Identify which cell holds the provided text, then report its [x, y] central coordinate. 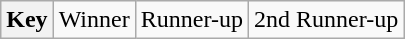
Winner [94, 20]
Runner-up [192, 20]
2nd Runner-up [326, 20]
Key [27, 20]
